For the text-containing cell, return its midpoint in [X, Y] coordinate format. 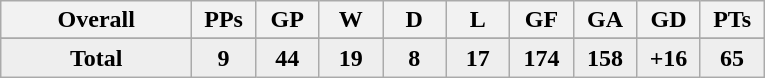
W [351, 20]
L [478, 20]
19 [351, 58]
174 [542, 58]
+16 [669, 58]
44 [287, 58]
PTs [732, 20]
Overall [96, 20]
Total [96, 58]
GA [605, 20]
GP [287, 20]
GF [542, 20]
GD [669, 20]
8 [414, 58]
17 [478, 58]
9 [224, 58]
158 [605, 58]
D [414, 20]
65 [732, 58]
PPs [224, 20]
